Pinpoint the cell where the given text exists, returning its (X, Y) midpoint coordinate. 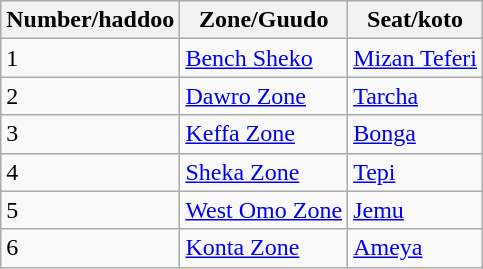
Tepi (416, 172)
3 (90, 134)
West Omo Zone (264, 210)
Bonga (416, 134)
Sheka Zone (264, 172)
Bench Sheko (264, 58)
Zone/Guudo (264, 20)
6 (90, 248)
Jemu (416, 210)
Dawro Zone (264, 96)
Tarcha (416, 96)
Mizan Teferi (416, 58)
Number/haddoo (90, 20)
1 (90, 58)
5 (90, 210)
Ameya (416, 248)
Konta Zone (264, 248)
2 (90, 96)
Keffa Zone (264, 134)
Seat/koto (416, 20)
4 (90, 172)
